Detect which cell encompasses the target text, then output its [X, Y] center coordinate. 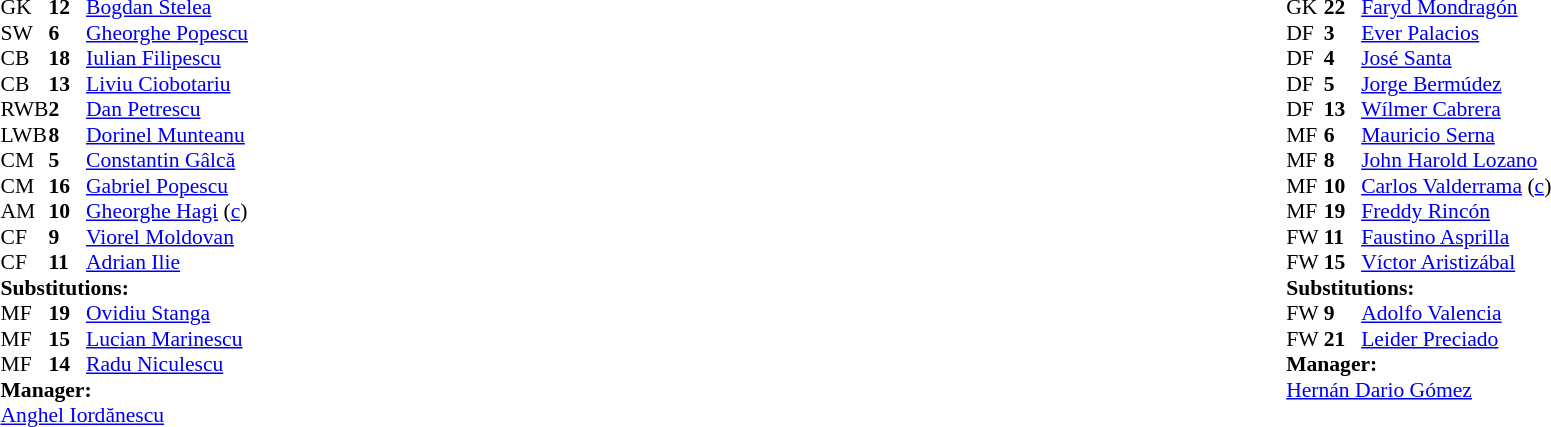
Dorinel Munteanu [167, 135]
Gheorghe Hagi (c) [167, 211]
Wílmer Cabrera [1456, 109]
Radu Niculescu [167, 365]
RWB [24, 109]
2 [67, 109]
Lucian Marinescu [167, 339]
Leider Preciado [1456, 339]
José Santa [1456, 59]
John Harold Lozano [1456, 161]
Dan Petrescu [167, 109]
Adrian Ilie [167, 263]
Adolfo Valencia [1456, 313]
21 [1343, 339]
18 [67, 59]
AM [24, 211]
Iulian Filipescu [167, 59]
4 [1343, 59]
Liviu Ciobotariu [167, 84]
LWB [24, 135]
Carlos Valderrama (c) [1456, 186]
16 [67, 186]
Mauricio Serna [1456, 135]
Ever Palacios [1456, 33]
Faustino Asprilla [1456, 237]
SW [24, 33]
Viorel Moldovan [167, 237]
Hernán Dario Gómez [1418, 390]
Ovidiu Stanga [167, 313]
Constantin Gâlcă [167, 161]
Gheorghe Popescu [167, 33]
Víctor Aristizábal [1456, 263]
Gabriel Popescu [167, 186]
Jorge Bermúdez [1456, 84]
3 [1343, 33]
14 [67, 365]
Freddy Rincón [1456, 211]
